Identify which cell holds the provided text, then report its [x, y] central coordinate. 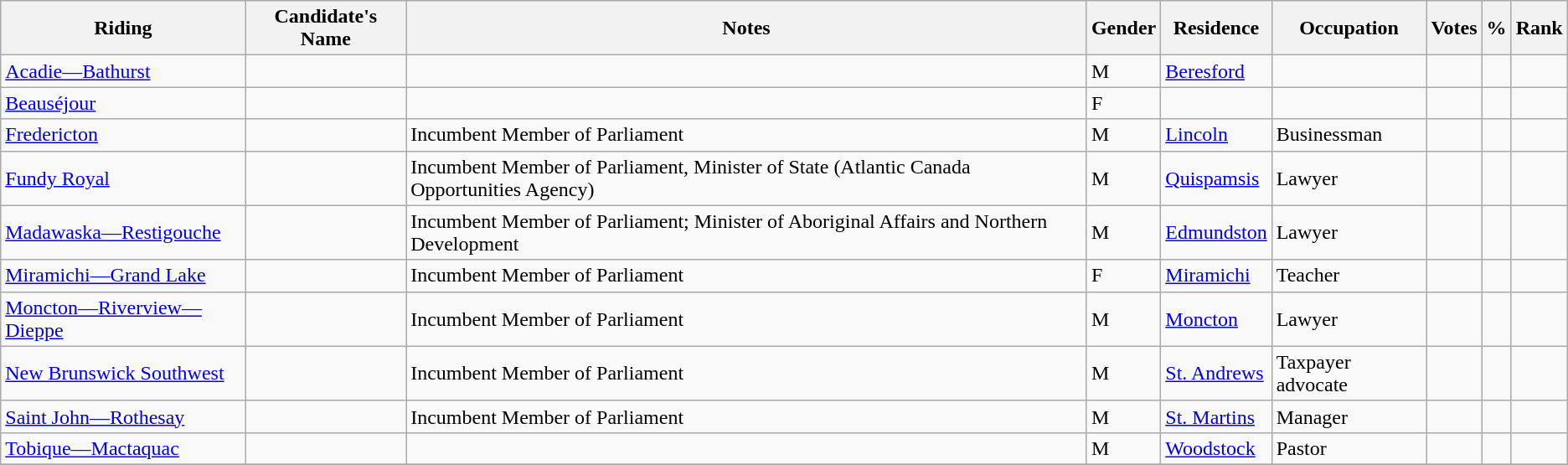
Moncton—Riverview—Dieppe [123, 318]
Incumbent Member of Parliament; Minister of Aboriginal Affairs and Northern Development [747, 233]
Fredericton [123, 135]
Beauséjour [123, 103]
% [1496, 28]
Occupation [1349, 28]
Candidate's Name [326, 28]
Businessman [1349, 135]
Miramichi—Grand Lake [123, 276]
Miramichi [1216, 276]
Quispamsis [1216, 178]
Teacher [1349, 276]
Fundy Royal [123, 178]
Notes [747, 28]
Acadie—Bathurst [123, 71]
Edmundston [1216, 233]
Pastor [1349, 448]
St. Martins [1216, 416]
Riding [123, 28]
Residence [1216, 28]
Woodstock [1216, 448]
Beresford [1216, 71]
Madawaska—Restigouche [123, 233]
St. Andrews [1216, 374]
Incumbent Member of Parliament, Minister of State (Atlantic Canada Opportunities Agency) [747, 178]
Rank [1540, 28]
Moncton [1216, 318]
Tobique—Mactaquac [123, 448]
Votes [1454, 28]
Taxpayer advocate [1349, 374]
Saint John—Rothesay [123, 416]
Manager [1349, 416]
New Brunswick Southwest [123, 374]
Gender [1123, 28]
Lincoln [1216, 135]
